Return [x, y] of the center of cell containing provided text 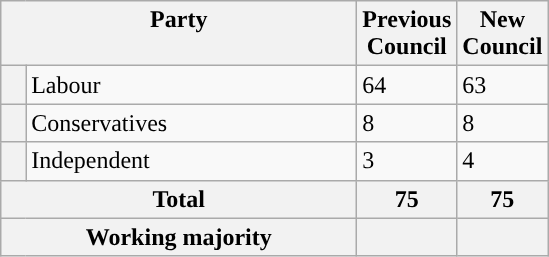
Party [179, 34]
63 [502, 85]
New Council [502, 34]
Conservatives [192, 123]
64 [407, 85]
Independent [192, 161]
Total [179, 199]
Working majority [179, 237]
Previous Council [407, 34]
4 [502, 161]
3 [407, 161]
Labour [192, 85]
